Pinpoint the cell where the given text exists, returning its (X, Y) midpoint coordinate. 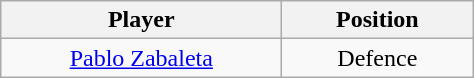
Defence (378, 58)
Pablo Zabaleta (142, 58)
Position (378, 20)
Player (142, 20)
